Extract the [X, Y] coordinate from the center of the cell holding the provided text.  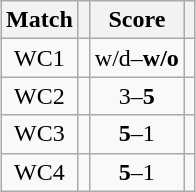
Score [136, 20]
Match [40, 20]
WC3 [40, 134]
WC1 [40, 58]
3–5 [136, 96]
WC4 [40, 172]
w/d–w/o [136, 58]
WC2 [40, 96]
